Return [x, y] of the center of cell containing provided text 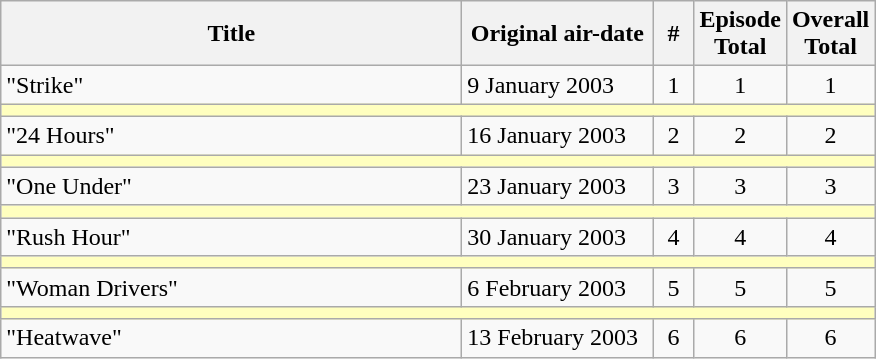
"One Under" [232, 186]
"Heatwave" [232, 338]
30 January 2003 [558, 237]
Original air-date [558, 34]
"Rush Hour" [232, 237]
23 January 2003 [558, 186]
16 January 2003 [558, 135]
Episode Total [740, 34]
"Strike" [232, 85]
6 February 2003 [558, 287]
Title [232, 34]
# [674, 34]
"Woman Drivers" [232, 287]
9 January 2003 [558, 85]
"24 Hours" [232, 135]
Overall Total [830, 34]
13 February 2003 [558, 338]
